Search for the cell housing the specified text and yield its (x, y) center coordinate. 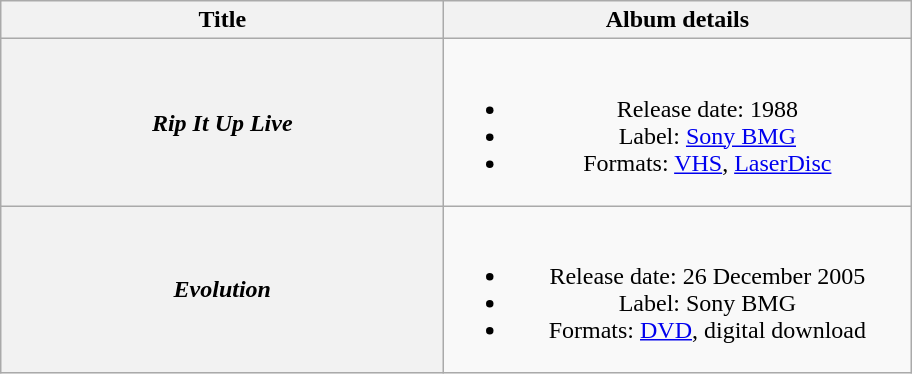
Release date: 26 December 2005Label: Sony BMGFormats: DVD, digital download (678, 290)
Title (222, 20)
Evolution (222, 290)
Release date: 1988Label: Sony BMGFormats: VHS, LaserDisc (678, 122)
Album details (678, 20)
Rip It Up Live (222, 122)
